Determine the [x, y] coordinate at the center of the cell enclosing the given text.  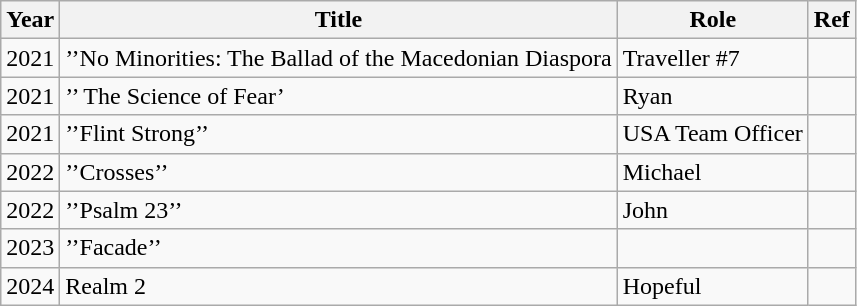
Hopeful [712, 286]
Role [712, 20]
Year [30, 20]
’’Psalm 23’’ [338, 210]
2024 [30, 286]
’’Facade’’ [338, 248]
’’Crosses’’ [338, 172]
Ref [832, 20]
USA Team Officer [712, 134]
’’No Minorities: The Ballad of the Macedonian Diaspora [338, 58]
John [712, 210]
Title [338, 20]
Traveller #7 [712, 58]
Ryan [712, 96]
2023 [30, 248]
Realm 2 [338, 286]
’’ The Science of Fear’ [338, 96]
Michael [712, 172]
’’Flint Strong’’ [338, 134]
